Return [x, y] of the center of cell containing provided text 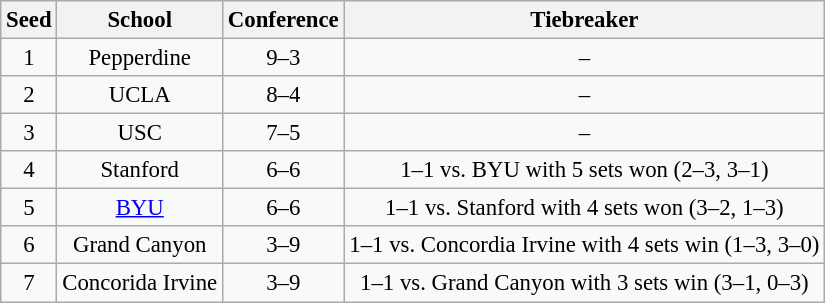
2 [29, 95]
7 [29, 283]
UCLA [140, 95]
6 [29, 245]
1 [29, 58]
9–3 [283, 58]
Conference [283, 20]
Pepperdine [140, 58]
1–1 vs. BYU with 5 sets won (2–3, 3–1) [584, 170]
3 [29, 133]
1–1 vs. Stanford with 4 sets won (3–2, 1–3) [584, 208]
BYU [140, 208]
Concorida Irvine [140, 283]
Stanford [140, 170]
4 [29, 170]
Seed [29, 20]
Tiebreaker [584, 20]
Grand Canyon [140, 245]
1–1 vs. Concordia Irvine with 4 sets win (1–3, 3–0) [584, 245]
8–4 [283, 95]
1–1 vs. Grand Canyon with 3 sets win (3–1, 0–3) [584, 283]
School [140, 20]
7–5 [283, 133]
5 [29, 208]
USC [140, 133]
